Locate the cell with the specified text and output its [x, y] center coordinate. 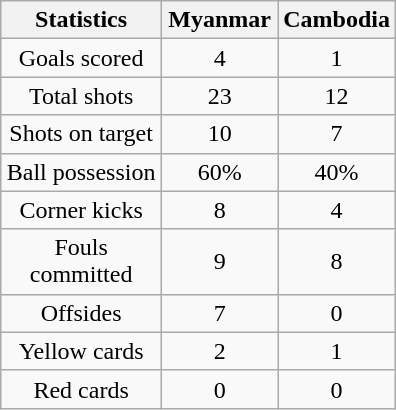
10 [220, 134]
Red cards [82, 389]
Yellow cards [82, 351]
Ball possession [82, 172]
Myanmar [220, 20]
Goals scored [82, 58]
Statistics [82, 20]
Shots on target [82, 134]
Corner kicks [82, 210]
40% [337, 172]
Cambodia [337, 20]
12 [337, 96]
2 [220, 351]
Offsides [82, 313]
60% [220, 172]
Fouls committed [82, 262]
Total shots [82, 96]
9 [220, 262]
23 [220, 96]
